Search for the cell housing the specified text and yield its (x, y) center coordinate. 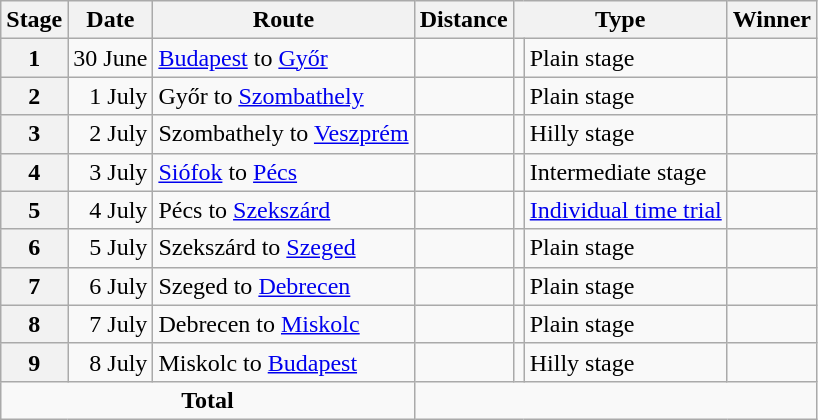
7 July (110, 324)
Szekszárd to Szeged (284, 248)
Miskolc to Budapest (284, 362)
2 July (110, 134)
Individual time trial (626, 210)
Szeged to Debrecen (284, 286)
3 July (110, 172)
Intermediate stage (626, 172)
5 (34, 210)
4 July (110, 210)
Debrecen to Miskolc (284, 324)
3 (34, 134)
Budapest to Győr (284, 58)
1 July (110, 96)
Date (110, 20)
9 (34, 362)
8 July (110, 362)
Siófok to Pécs (284, 172)
4 (34, 172)
Total (208, 400)
2 (34, 96)
8 (34, 324)
1 (34, 58)
5 July (110, 248)
Route (284, 20)
Distance (464, 20)
7 (34, 286)
Szombathely to Veszprém (284, 134)
Winner (772, 20)
6 (34, 248)
Győr to Szombathely (284, 96)
Pécs to Szekszárd (284, 210)
Stage (34, 20)
30 June (110, 58)
6 July (110, 286)
Type (620, 20)
